Search for the cell housing the specified text and yield its [x, y] center coordinate. 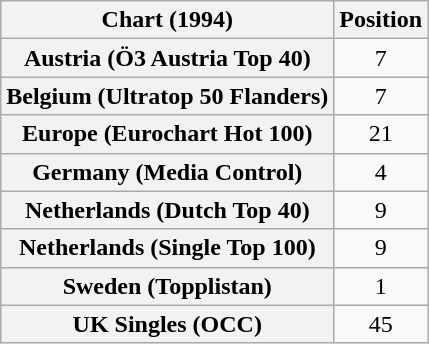
Position [381, 20]
Germany (Media Control) [168, 172]
1 [381, 286]
21 [381, 134]
Netherlands (Dutch Top 40) [168, 210]
Netherlands (Single Top 100) [168, 248]
4 [381, 172]
Sweden (Topplistan) [168, 286]
Europe (Eurochart Hot 100) [168, 134]
Austria (Ö3 Austria Top 40) [168, 58]
45 [381, 324]
Chart (1994) [168, 20]
Belgium (Ultratop 50 Flanders) [168, 96]
UK Singles (OCC) [168, 324]
